Find where the given text appears and provide that cell's center as (x, y) coordinate. 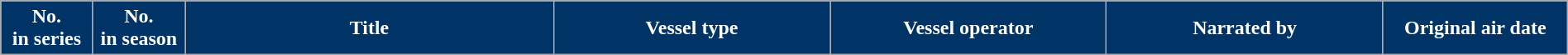
Narrated by (1245, 28)
No.in series (46, 28)
Vessel type (691, 28)
No.in season (139, 28)
Vessel operator (968, 28)
Title (370, 28)
Original air date (1475, 28)
